Search for the cell housing the specified text and yield its (x, y) center coordinate. 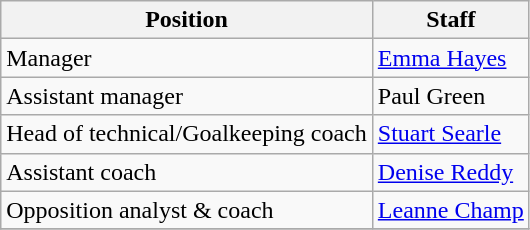
Manager (187, 58)
Assistant coach (187, 172)
Paul Green (450, 96)
Opposition analyst & coach (187, 210)
Denise Reddy (450, 172)
Leanne Champ (450, 210)
Head of technical/Goalkeeping coach (187, 134)
Position (187, 20)
Staff (450, 20)
Stuart Searle (450, 134)
Assistant manager (187, 96)
Emma Hayes (450, 58)
